Pinpoint the cell where the given text exists, returning its [x, y] midpoint coordinate. 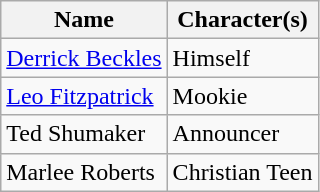
Derrick Beckles [84, 58]
Leo Fitzpatrick [84, 96]
Ted Shumaker [84, 134]
Mookie [242, 96]
Himself [242, 58]
Character(s) [242, 20]
Christian Teen [242, 172]
Name [84, 20]
Announcer [242, 134]
Marlee Roberts [84, 172]
